Scan for the cell matching the given text and deliver its [X, Y] coordinate at center. 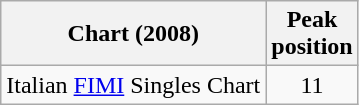
Peakposition [312, 34]
Italian FIMI Singles Chart [134, 85]
11 [312, 85]
Chart (2008) [134, 34]
